From the cell containing the given text, extract its center point as [X, Y] coordinate. 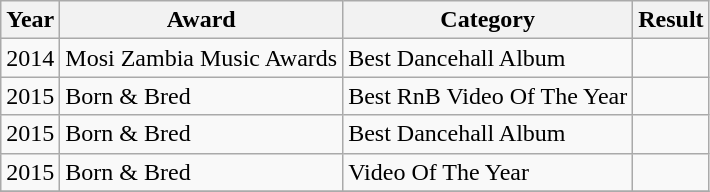
Result [671, 20]
2014 [30, 58]
Year [30, 20]
Category [488, 20]
Best RnB Video Of The Year [488, 96]
Award [202, 20]
Video Of The Year [488, 172]
Mosi Zambia Music Awards [202, 58]
